Output the (X, Y) coordinate of the center of the cell containing the given text.  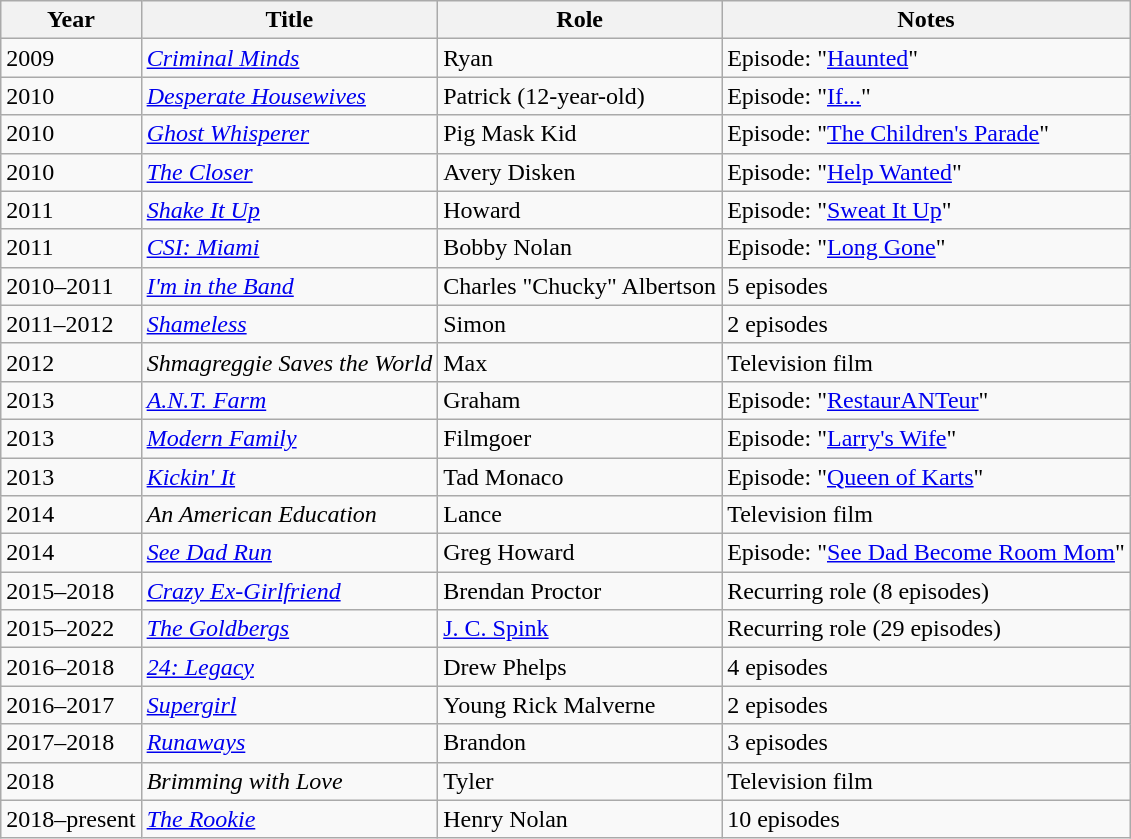
Runaways (290, 743)
2009 (71, 58)
Henry Nolan (580, 819)
Simon (580, 324)
Brandon (580, 743)
Filmgoer (580, 438)
Criminal Minds (290, 58)
Howard (580, 210)
Shake It Up (290, 210)
The Goldbergs (290, 629)
2012 (71, 362)
24: Legacy (290, 667)
Brimming with Love (290, 781)
Tyler (580, 781)
CSI: Miami (290, 248)
2018 (71, 781)
Ryan (580, 58)
3 episodes (926, 743)
I'm in the Band (290, 286)
Episode: "See Dad Become Room Mom" (926, 553)
Episode: "Queen of Karts" (926, 477)
2015–2018 (71, 591)
Charles "Chucky" Albertson (580, 286)
2011–2012 (71, 324)
The Rookie (290, 819)
Episode: "Help Wanted" (926, 172)
Crazy Ex-Girlfriend (290, 591)
Bobby Nolan (580, 248)
Episode: "Larry's Wife" (926, 438)
Episode: "Haunted" (926, 58)
An American Education (290, 515)
Recurring role (8 episodes) (926, 591)
Episode: "If..." (926, 96)
2010–2011 (71, 286)
Drew Phelps (580, 667)
Young Rick Malverne (580, 705)
Shameless (290, 324)
Notes (926, 20)
Episode: "The Children's Parade" (926, 134)
Modern Family (290, 438)
Patrick (12-year-old) (580, 96)
4 episodes (926, 667)
Recurring role (29 episodes) (926, 629)
Shmagreggie Saves the World (290, 362)
Pig Mask Kid (580, 134)
Max (580, 362)
2015–2022 (71, 629)
2017–2018 (71, 743)
Episode: "Sweat It Up" (926, 210)
Greg Howard (580, 553)
The Closer (290, 172)
Ghost Whisperer (290, 134)
2016–2018 (71, 667)
Supergirl (290, 705)
Desperate Housewives (290, 96)
Tad Monaco (580, 477)
10 episodes (926, 819)
Lance (580, 515)
Episode: "Long Gone" (926, 248)
See Dad Run (290, 553)
Avery Disken (580, 172)
Graham (580, 400)
J. C. Spink (580, 629)
Title (290, 20)
Role (580, 20)
Year (71, 20)
Kickin' It (290, 477)
Brendan Proctor (580, 591)
5 episodes (926, 286)
A.N.T. Farm (290, 400)
2016–2017 (71, 705)
2018–present (71, 819)
Episode: "RestaurANTeur" (926, 400)
